For the text-containing cell, return its midpoint in (x, y) coordinate format. 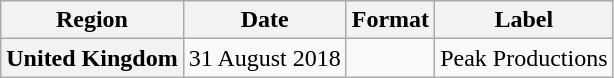
31 August 2018 (264, 58)
Peak Productions (524, 58)
United Kingdom (92, 58)
Region (92, 20)
Format (390, 20)
Label (524, 20)
Date (264, 20)
